Provide the (X, Y) coordinate of the cell's center where the given text is located.  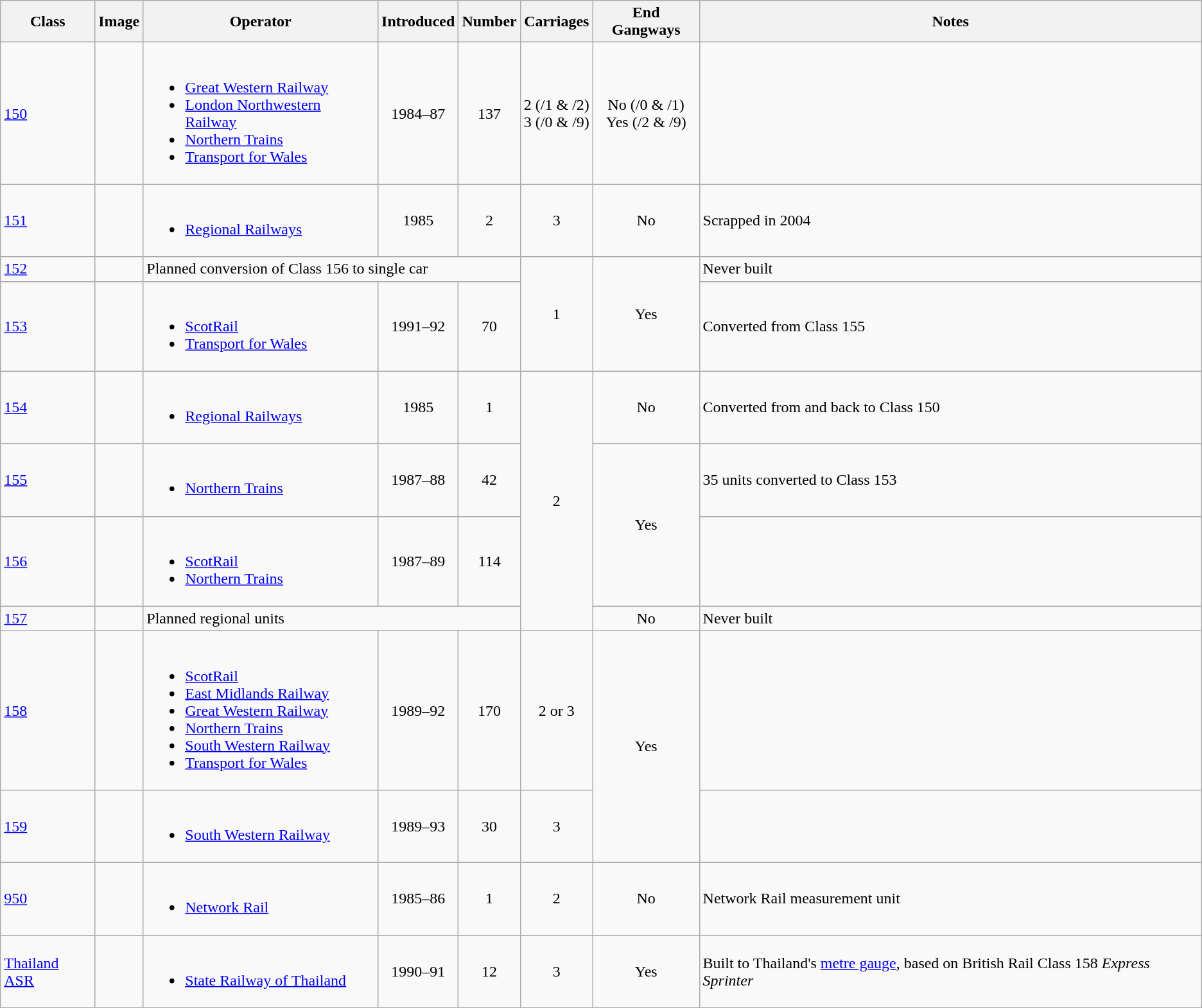
Number (489, 22)
Built to Thailand's metre gauge, based on British Rail Class 158 Express Sprinter (950, 971)
Class (48, 22)
Operator (261, 22)
153 (48, 326)
Scrapped in 2004 (950, 221)
30 (489, 826)
1990–91 (419, 971)
Network Rail (261, 899)
137 (489, 113)
157 (48, 618)
152 (48, 269)
Introduced (419, 22)
Great Western RailwayLondon Northwestern RailwayNorthern TrainsTransport for Wales (261, 113)
Network Rail measurement unit (950, 899)
ScotRailNorthern Trains (261, 561)
1989–93 (419, 826)
Converted from Class 155 (950, 326)
Northern Trains (261, 480)
1987–88 (419, 480)
950 (48, 899)
1985–86 (419, 899)
State Railway of Thailand (261, 971)
12 (489, 971)
158 (48, 710)
ScotRailTransport for Wales (261, 326)
Carriages (556, 22)
150 (48, 113)
154 (48, 407)
155 (48, 480)
42 (489, 480)
Planned regional units (332, 618)
Converted from and back to Class 150 (950, 407)
1987–89 (419, 561)
1989–92 (419, 710)
1991–92 (419, 326)
Notes (950, 22)
Planned conversion of Class 156 to single car (332, 269)
151 (48, 221)
ScotRailEast Midlands RailwayGreat Western RailwayNorthern TrainsSouth Western RailwayTransport for Wales (261, 710)
2 (/1 & /2)3 (/0 & /9) (556, 113)
South Western Railway (261, 826)
End Gangways (646, 22)
170 (489, 710)
No (/0 & /1)Yes (/2 & /9) (646, 113)
156 (48, 561)
35 units converted to Class 153 (950, 480)
114 (489, 561)
Thailand ASR (48, 971)
Image (119, 22)
1984–87 (419, 113)
2 or 3 (556, 710)
159 (48, 826)
70 (489, 326)
